Scan for the cell matching the given text and deliver its (X, Y) coordinate at center. 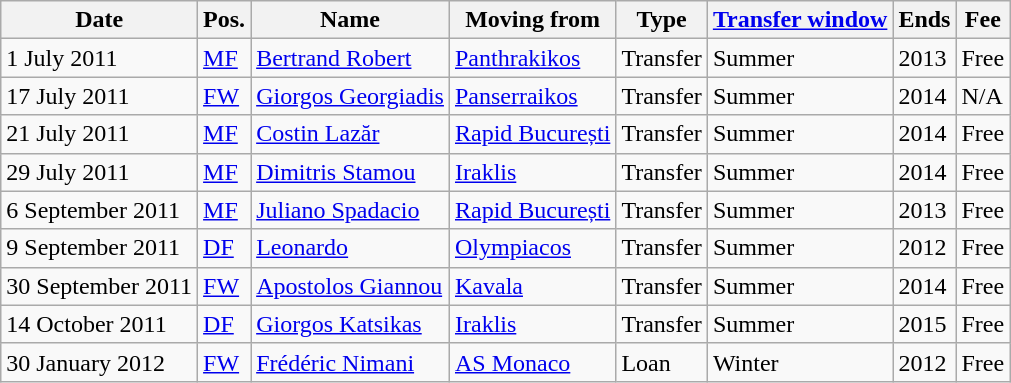
Olympiacos (532, 248)
Juliano Spadacio (350, 210)
Frédéric Nimani (350, 362)
Type (662, 20)
21 July 2011 (100, 134)
Dimitris Stamou (350, 172)
14 October 2011 (100, 324)
Transfer window (800, 20)
Loan (662, 362)
Fee (983, 20)
Winter (800, 362)
17 July 2011 (100, 96)
Costin Lazăr (350, 134)
Bertrand Robert (350, 58)
Date (100, 20)
Kavala (532, 286)
Panthrakikos (532, 58)
Pos. (224, 20)
N/A (983, 96)
Apostolos Giannou (350, 286)
6 September 2011 (100, 210)
Giorgos Georgiadis (350, 96)
2015 (924, 324)
29 July 2011 (100, 172)
Panserraikos (532, 96)
30 September 2011 (100, 286)
Name (350, 20)
Leonardo (350, 248)
Ends (924, 20)
Giorgos Katsikas (350, 324)
1 July 2011 (100, 58)
9 September 2011 (100, 248)
Moving from (532, 20)
30 January 2012 (100, 362)
AS Monaco (532, 362)
